Return (X, Y) of the center of cell containing provided text 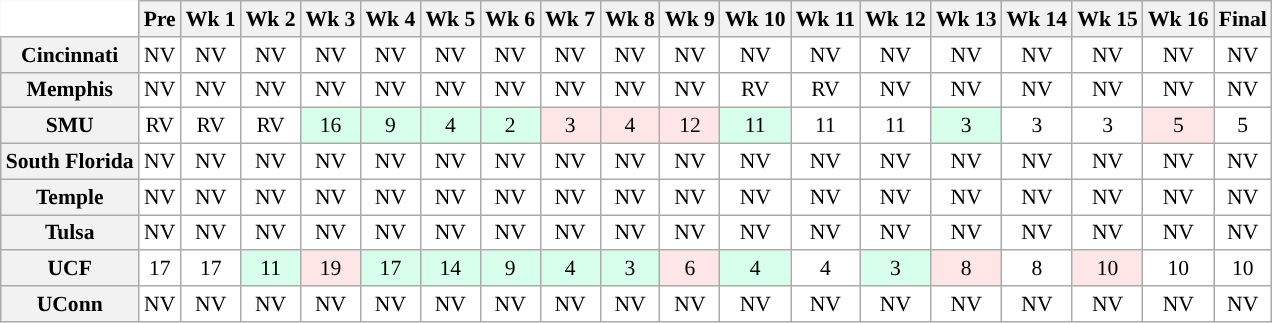
Wk 5 (450, 19)
14 (450, 269)
Wk 16 (1178, 19)
Cincinnati (70, 55)
2 (510, 126)
Wk 14 (1038, 19)
Wk 9 (690, 19)
Wk 10 (756, 19)
Memphis (70, 90)
Wk 12 (896, 19)
Tulsa (70, 233)
UCF (70, 269)
16 (331, 126)
South Florida (70, 162)
UConn (70, 304)
12 (690, 126)
Wk 2 (271, 19)
Temple (70, 197)
SMU (70, 126)
Pre (160, 19)
Wk 13 (966, 19)
Wk 7 (570, 19)
Wk 4 (390, 19)
Final (1243, 19)
6 (690, 269)
Wk 8 (630, 19)
Wk 15 (1108, 19)
19 (331, 269)
Wk 1 (211, 19)
Wk 6 (510, 19)
Wk 3 (331, 19)
Wk 11 (826, 19)
